Provide the [X, Y] coordinate of the cell's center where the given text is located.  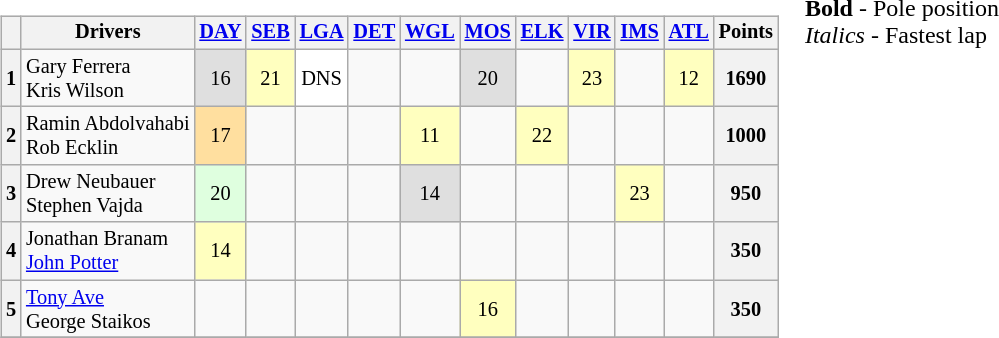
22 [542, 136]
1690 [746, 78]
IMS [639, 33]
5 [11, 309]
11 [430, 136]
Drew Neubauer Stephen Vajda [108, 194]
Ramin Abdolvahabi Rob Ecklin [108, 136]
3 [11, 194]
Tony Ave George Staikos [108, 309]
950 [746, 194]
MOS [488, 33]
4 [11, 251]
2 [11, 136]
ELK [542, 33]
SEB [270, 33]
VIR [592, 33]
Points [746, 33]
DET [374, 33]
Drivers [108, 33]
ATL [689, 33]
1 [11, 78]
Jonathan Branam John Potter [108, 251]
DAY [220, 33]
1000 [746, 136]
LGA [322, 33]
21 [270, 78]
Gary Ferrera Kris Wilson [108, 78]
DNS [322, 78]
WGL [430, 33]
12 [689, 78]
17 [220, 136]
